For the text-containing cell, return its midpoint in (X, Y) coordinate format. 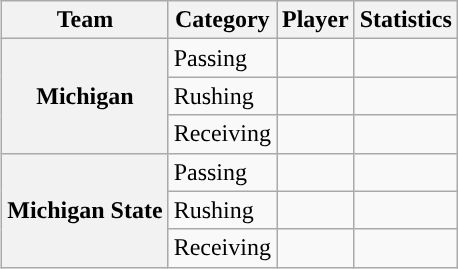
Team (85, 20)
Michigan State (85, 210)
Category (222, 20)
Michigan (85, 96)
Statistics (406, 20)
Player (315, 20)
